Locate the cell with the specified text and output its (X, Y) center coordinate. 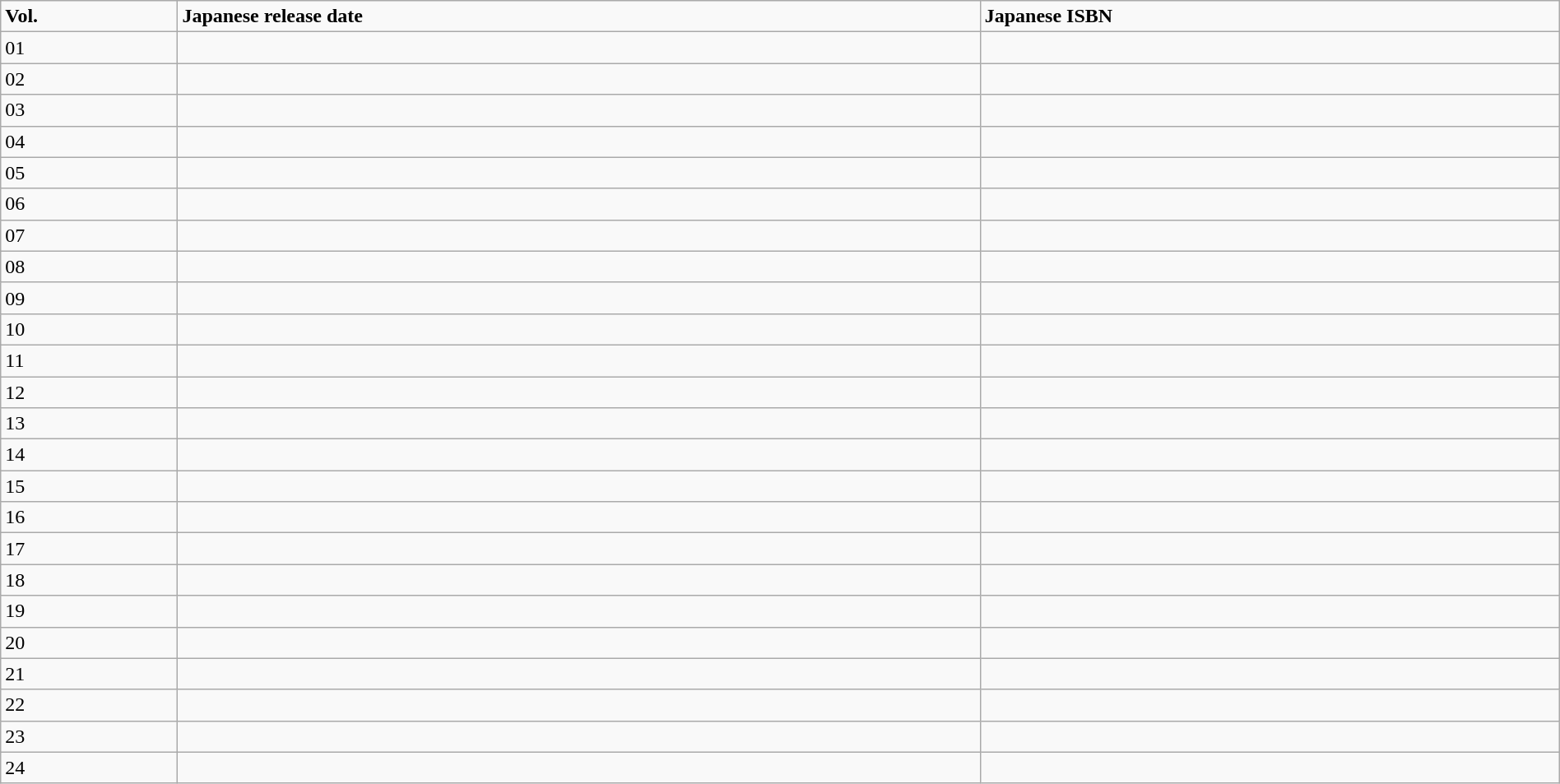
20 (89, 643)
03 (89, 110)
23 (89, 736)
17 (89, 549)
01 (89, 48)
22 (89, 705)
21 (89, 674)
04 (89, 141)
Japanese ISBN (1270, 16)
14 (89, 455)
12 (89, 392)
Japanese release date (579, 16)
02 (89, 79)
15 (89, 486)
Vol. (89, 16)
05 (89, 173)
19 (89, 611)
09 (89, 298)
11 (89, 360)
24 (89, 768)
13 (89, 424)
08 (89, 267)
16 (89, 517)
18 (89, 580)
07 (89, 235)
10 (89, 329)
06 (89, 204)
